Detect which cell encompasses the target text, then output its (X, Y) center coordinate. 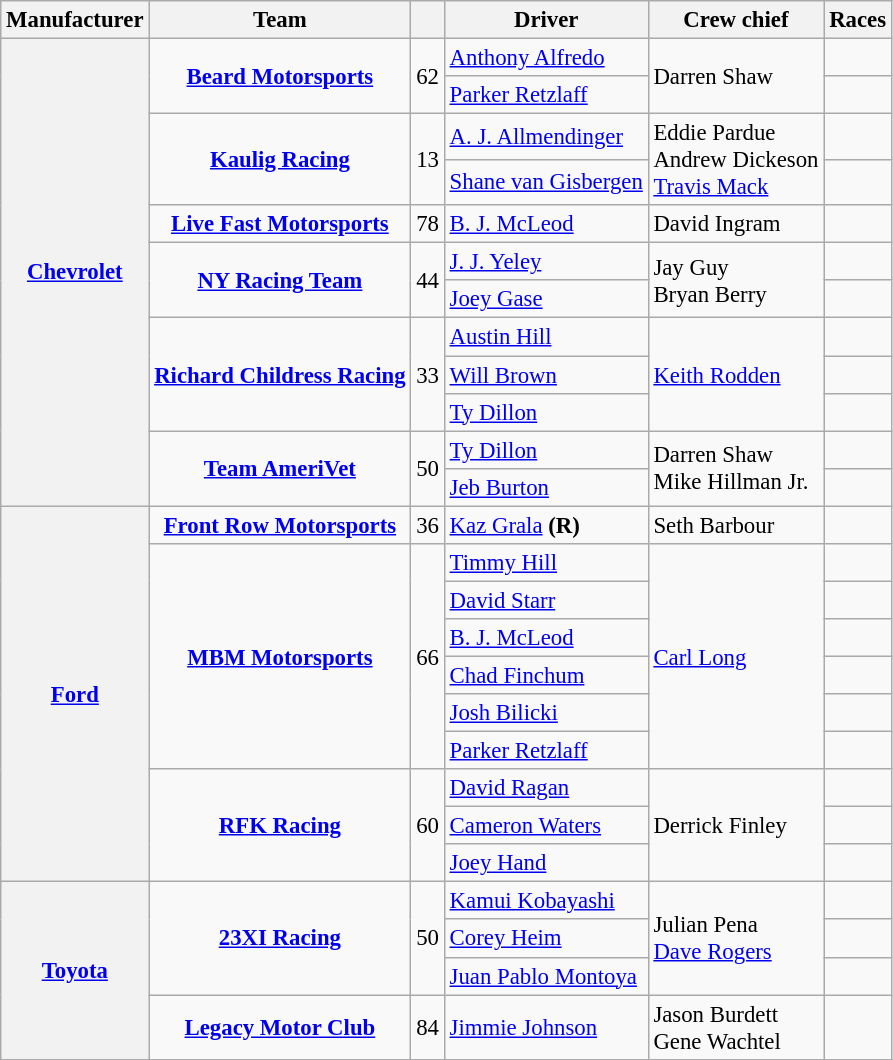
Driver (546, 20)
Toyota (75, 970)
Team (280, 20)
Joey Hand (546, 863)
62 (428, 76)
Jason Burdett Gene Wachtel (736, 1028)
Will Brown (546, 375)
MBM Motorsports (280, 657)
NY Racing Team (280, 280)
Shane van Gisbergen (546, 183)
Jeb Burton (546, 487)
Austin Hill (546, 337)
78 (428, 224)
Seth Barbour (736, 525)
Carl Long (736, 657)
Timmy Hill (546, 563)
Cameron Waters (546, 826)
Chad Finchum (546, 675)
Chevrolet (75, 273)
A. J. Allmendinger (546, 137)
36 (428, 525)
Derrick Finley (736, 826)
Keith Rodden (736, 374)
Team AmeriVet (280, 468)
Jimmie Johnson (546, 1028)
66 (428, 657)
Races (858, 20)
Crew chief (736, 20)
Manufacturer (75, 20)
Julian Pena Dave Rogers (736, 938)
33 (428, 374)
Corey Heim (546, 939)
Front Row Motorsports (280, 525)
Kaz Grala (R) (546, 525)
Ford (75, 694)
Juan Pablo Montoya (546, 976)
60 (428, 826)
Anthony Alfredo (546, 58)
23XI Racing (280, 938)
David Ingram (736, 224)
13 (428, 160)
David Ragan (546, 788)
44 (428, 280)
David Starr (546, 600)
Beard Motorsports (280, 76)
Kaulig Racing (280, 160)
Joey Gase (546, 299)
Eddie Pardue Andrew Dickeson Travis Mack (736, 160)
Darren Shaw (736, 76)
J. J. Yeley (546, 262)
Jay Guy Bryan Berry (736, 280)
84 (428, 1028)
Richard Childress Racing (280, 374)
Legacy Motor Club (280, 1028)
Darren Shaw Mike Hillman Jr. (736, 468)
Live Fast Motorsports (280, 224)
RFK Racing (280, 826)
Josh Bilicki (546, 713)
Kamui Kobayashi (546, 901)
